For the text-containing cell, return its midpoint in [X, Y] coordinate format. 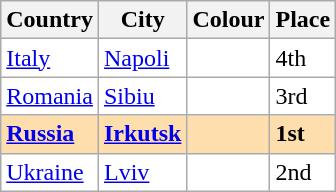
Italy [50, 58]
4th [303, 58]
Lviv [142, 172]
Place [303, 20]
3rd [303, 96]
Country [50, 20]
1st [303, 134]
Romania [50, 96]
Sibiu [142, 96]
Colour [228, 20]
Ukraine [50, 172]
2nd [303, 172]
Russia [50, 134]
Irkutsk [142, 134]
Napoli [142, 58]
City [142, 20]
